Provide the (X, Y) coordinate of the cell's center where the given text is located.  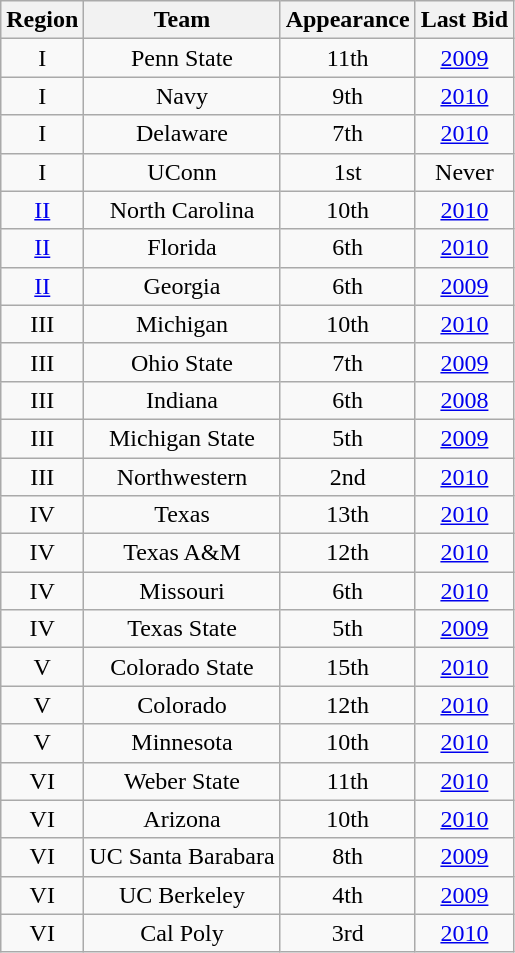
UConn (182, 172)
Ohio State (182, 362)
Minnesota (182, 743)
Colorado State (182, 667)
Navy (182, 96)
Team (182, 20)
North Carolina (182, 210)
Texas State (182, 629)
3rd (348, 933)
Michigan (182, 324)
8th (348, 857)
Michigan State (182, 438)
Weber State (182, 781)
Texas A&M (182, 553)
4th (348, 895)
UC Berkeley (182, 895)
9th (348, 96)
Northwestern (182, 477)
2008 (464, 400)
Last Bid (464, 20)
Appearance (348, 20)
Indiana (182, 400)
Colorado (182, 705)
Penn State (182, 58)
Missouri (182, 591)
Georgia (182, 286)
1st (348, 172)
Never (464, 172)
13th (348, 515)
UC Santa Barabara (182, 857)
Florida (182, 248)
Texas (182, 515)
Arizona (182, 819)
15th (348, 667)
Region (42, 20)
Cal Poly (182, 933)
2nd (348, 477)
Delaware (182, 134)
